Determine the (X, Y) coordinate at the center of the cell enclosing the given text.  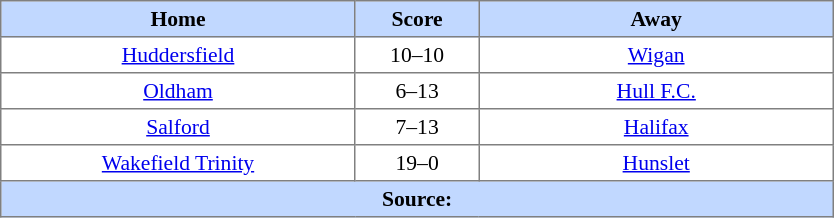
Home (178, 19)
10–10 (417, 55)
Halifax (656, 127)
6–13 (417, 91)
Huddersfield (178, 55)
Away (656, 19)
Wakefield Trinity (178, 163)
Wigan (656, 55)
Source: (418, 199)
Salford (178, 127)
Oldham (178, 91)
Score (417, 19)
Hull F.C. (656, 91)
7–13 (417, 127)
Hunslet (656, 163)
19–0 (417, 163)
